Provide the (X, Y) coordinate of the cell's center where the given text is located.  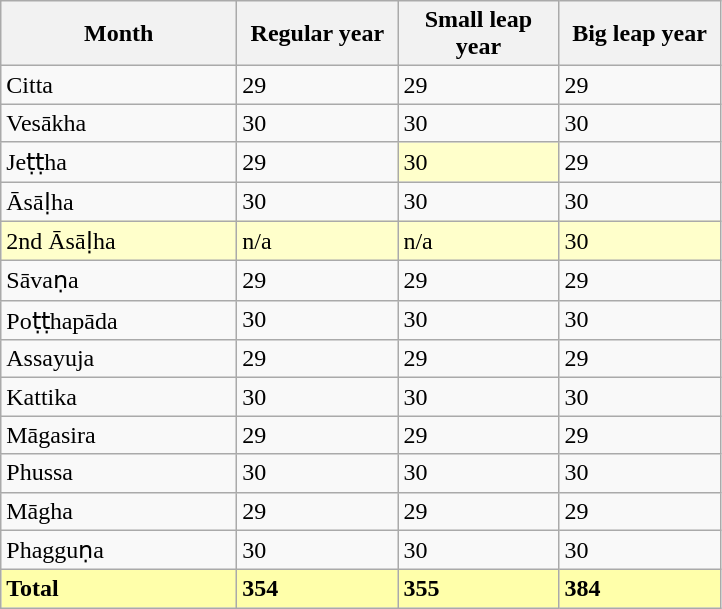
Big leap year (640, 34)
Sāvaṇa (119, 281)
Phussa (119, 473)
354 (318, 589)
Month (119, 34)
Āsāḷha (119, 202)
Māgasira (119, 435)
2nd Āsāḷha (119, 241)
Phagguṇa (119, 550)
Small leap year (478, 34)
Poṭṭhapāda (119, 320)
Vesākha (119, 123)
Regular year (318, 34)
355 (478, 589)
Citta (119, 85)
384 (640, 589)
Māgha (119, 511)
Kattika (119, 397)
Total (119, 589)
Assayuja (119, 359)
Jeṭṭha (119, 162)
